Identify which cell holds the provided text, then report its (X, Y) central coordinate. 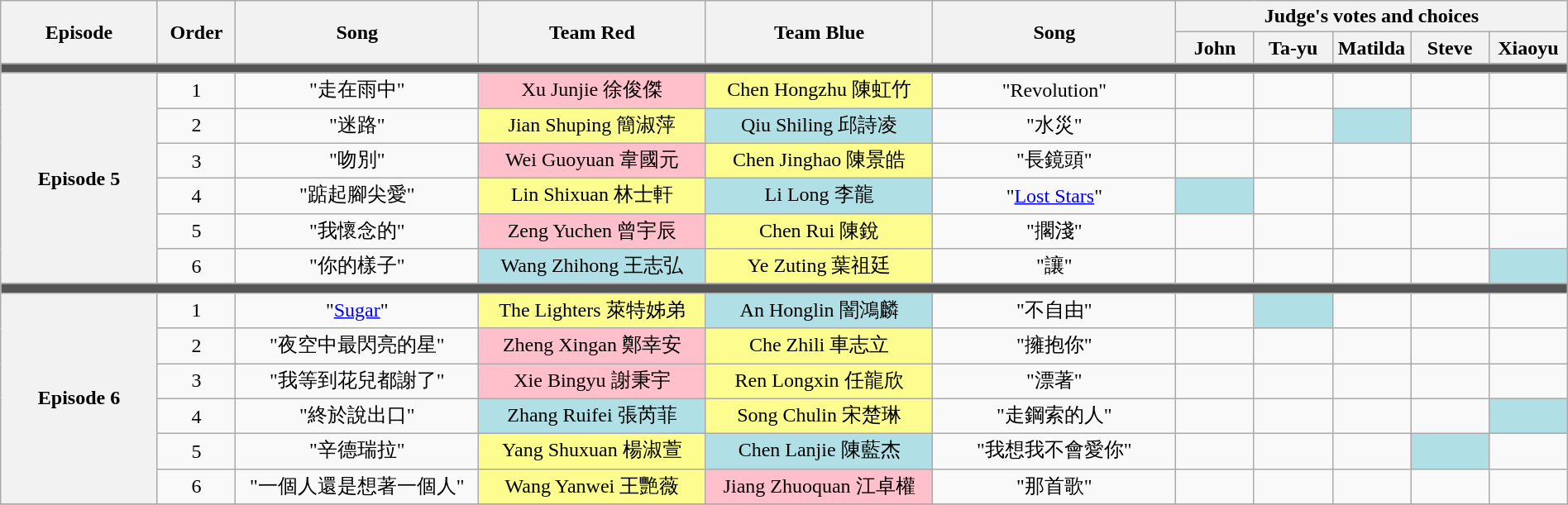
"我懷念的" (357, 231)
Jian Shuping 簡淑萍 (592, 126)
Ren Longxin 任龍欣 (819, 382)
"迷路" (357, 126)
"水災" (1054, 126)
"讓" (1054, 266)
"辛德瑞拉" (357, 451)
An Honglin 闇鴻麟 (819, 311)
Ta-yu (1293, 48)
Judge's votes and choices (1372, 17)
Song Chulin 宋楚琳 (819, 417)
Wang Zhihong 王志弘 (592, 266)
"擱淺" (1054, 231)
"那首歌" (1054, 486)
The Lighters 萊特姊弟 (592, 311)
"Lost Stars" (1054, 197)
Lin Shixuan 林士軒 (592, 197)
Zhang Ruifei 張芮菲 (592, 417)
Jiang Zhuoquan 江卓權 (819, 486)
Chen Lanjie 陳藍杰 (819, 451)
Yang Shuxuan 楊淑萱 (592, 451)
Xiaoyu (1528, 48)
"Revolution" (1054, 91)
Episode (79, 32)
Steve (1451, 48)
Episode 6 (79, 398)
"長鏡頭" (1054, 160)
Episode 5 (79, 179)
"我等到花兒都謝了" (357, 382)
"Sugar" (357, 311)
Xu Junjie 徐俊傑 (592, 91)
Team Blue (819, 32)
John (1216, 48)
Matilda (1371, 48)
"吻別" (357, 160)
Zeng Yuchen 曾宇辰 (592, 231)
"走在雨中" (357, 91)
"夜空中最閃亮的星" (357, 345)
Wei Guoyuan 韋國元 (592, 160)
Chen Rui 陳銳 (819, 231)
"不自由" (1054, 311)
Order (197, 32)
Qiu Shiling 邱詩凌 (819, 126)
Xie Bingyu 謝秉宇 (592, 382)
Che Zhili 車志立 (819, 345)
Team Red (592, 32)
Chen Hongzhu 陳虹竹 (819, 91)
Zheng Xingan 鄭幸安 (592, 345)
"漂著" (1054, 382)
Wang Yanwei 王艷薇 (592, 486)
"踮起腳尖愛" (357, 197)
"我想我不會愛你" (1054, 451)
Ye Zuting 葉祖廷 (819, 266)
Chen Jinghao 陳景皓 (819, 160)
"走鋼索的人" (1054, 417)
"你的樣子" (357, 266)
"擁抱你" (1054, 345)
"一個人還是想著一個人" (357, 486)
"終於說出口" (357, 417)
Li Long 李龍 (819, 197)
